For the text-containing cell, return its midpoint in [x, y] coordinate format. 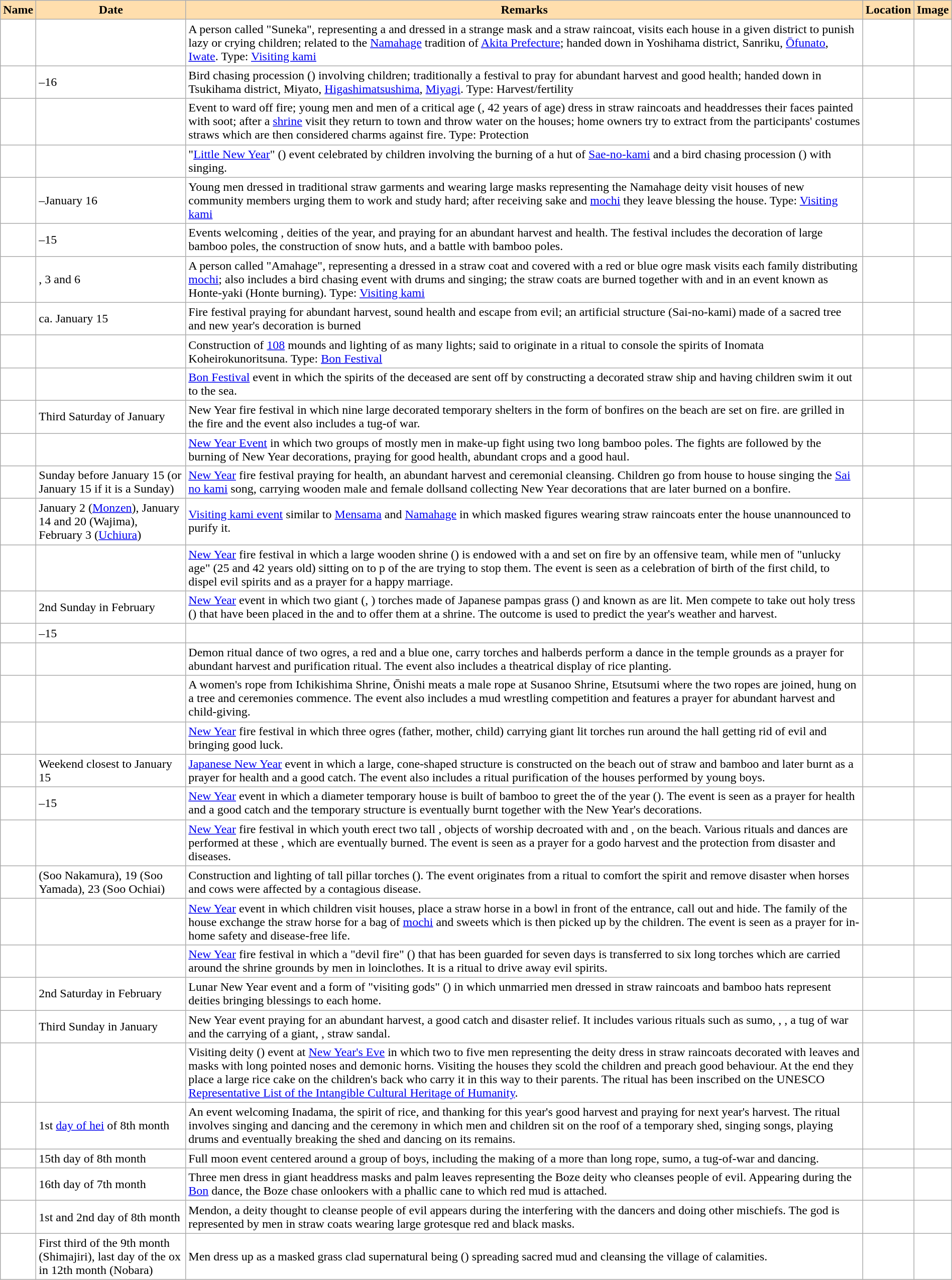
Full moon event centered around a group of boys, including the making of a more than long rope, sumo, a tug-of-war and dancing. [524, 1158]
1st and 2nd day of 8th month [111, 1217]
"Little New Year" () event celebrated by children involving the burning of a hut of Sae-no-kami and a bird chasing procession () with singing. [524, 161]
, 3 and 6 [111, 279]
Third Saturday of January [111, 417]
Weekend closest to January 15 [111, 770]
–16 [111, 82]
Location [888, 10]
15th day of 8th month [111, 1158]
Men dress up as a masked grass clad supernatural being () spreading sacred mud and cleansing the village of calamities. [524, 1256]
1st day of hei of 8th month [111, 1126]
Remarks [524, 10]
(Soo Nakamura), 19 (Soo Yamada), 23 (Soo Ochiai) [111, 882]
Date [111, 10]
–January 16 [111, 200]
2nd Saturday in February [111, 993]
Name [18, 10]
Visiting kami event similar to Mensama and Namahage in which masked figures wearing straw raincoats enter the house unannounced to purify it. [524, 522]
Third Sunday in January [111, 1026]
Image [933, 10]
First third of the 9th month (Shimajiri), last day of the ox in 12th month (Nobara) [111, 1256]
ca. January 15 [111, 318]
January 2 (Monzen), January 14 and 20 (Wajima), February 3 (Uchiura) [111, 522]
Sunday before January 15 (or January 15 if it is a Sunday) [111, 482]
2nd Sunday in February [111, 608]
16th day of 7th month [111, 1184]
